Return (X, Y) of the center of cell containing provided text 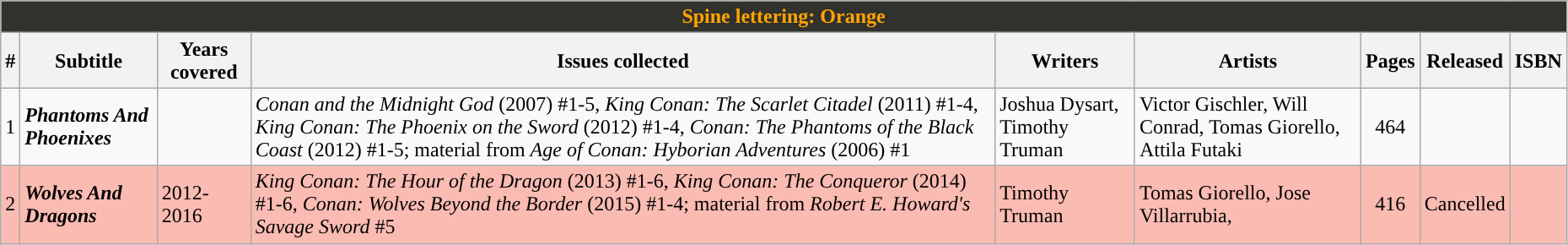
Years covered (204, 61)
Cancelled (1464, 204)
416 (1390, 204)
# (10, 61)
2012-2016 (204, 204)
Victor Gischler, Will Conrad, Tomas Giorello, Attila Futaki (1247, 127)
Timothy Truman (1065, 204)
Released (1464, 61)
Artists (1247, 61)
Subtitle (89, 61)
Spine lettering: Orange (784, 17)
Tomas Giorello, Jose Villarrubia, (1247, 204)
ISBN (1538, 61)
Issues collected (622, 61)
2 (10, 204)
Writers (1065, 61)
Pages (1390, 61)
Wolves And Dragons (89, 204)
Joshua Dysart, Timothy Truman (1065, 127)
1 (10, 127)
464 (1390, 127)
Phantoms And Phoenixes (89, 127)
